Search for the cell housing the specified text and yield its (X, Y) center coordinate. 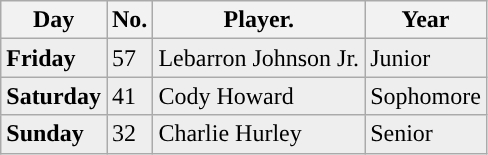
Friday (54, 58)
Year (426, 20)
Lebarron Johnson Jr. (259, 58)
Senior (426, 134)
41 (129, 96)
Saturday (54, 96)
Sunday (54, 134)
32 (129, 134)
57 (129, 58)
Charlie Hurley (259, 134)
Player. (259, 20)
Cody Howard (259, 96)
Sophomore (426, 96)
No. (129, 20)
Junior (426, 58)
Day (54, 20)
